Locate the cell with the specified text and output its (x, y) center coordinate. 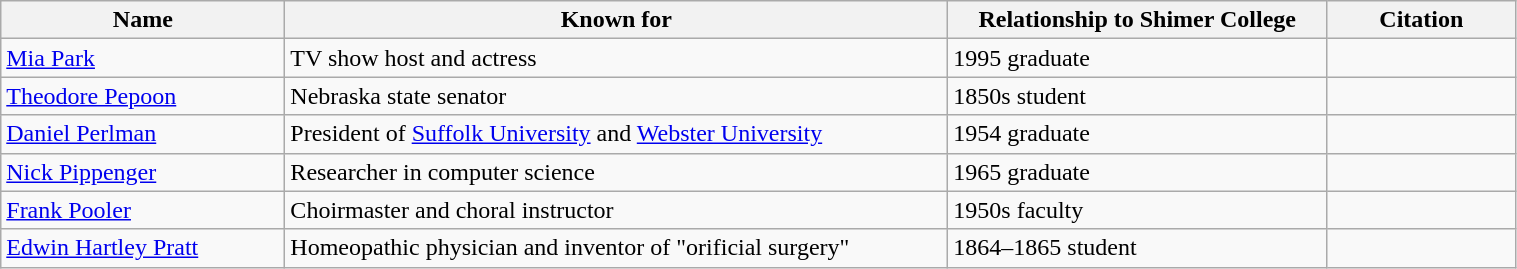
President of Suffolk University and Webster University (616, 134)
Nebraska state senator (616, 96)
1864–1865 student (1138, 248)
1850s student (1138, 96)
Mia Park (143, 58)
TV show host and actress (616, 58)
Researcher in computer science (616, 172)
1995 graduate (1138, 58)
1954 graduate (1138, 134)
Edwin Hartley Pratt (143, 248)
Relationship to Shimer College (1138, 20)
Theodore Pepoon (143, 96)
Choirmaster and choral instructor (616, 210)
1965 graduate (1138, 172)
1950s faculty (1138, 210)
Name (143, 20)
Nick Pippenger (143, 172)
Frank Pooler (143, 210)
Known for (616, 20)
Daniel Perlman (143, 134)
Citation (1422, 20)
Homeopathic physician and inventor of "orificial surgery" (616, 248)
